Find where the given text appears and provide that cell's center as (X, Y) coordinate. 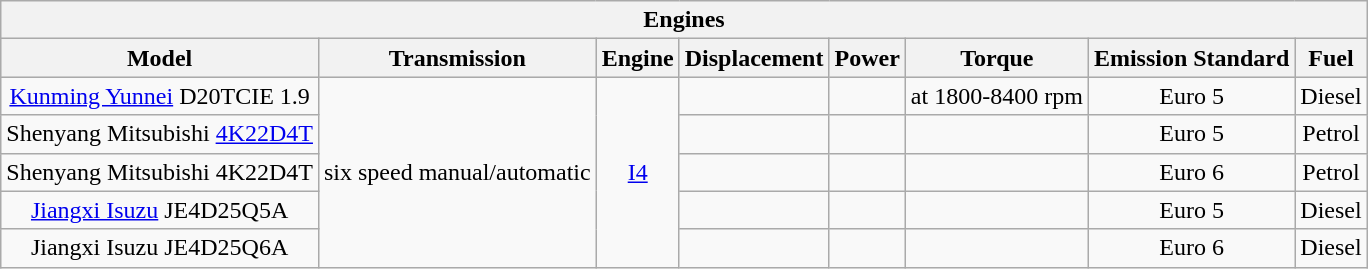
Emission Standard (1191, 58)
Torque (996, 58)
Engines (684, 20)
six speed manual/automatic (457, 172)
Kunming Yunnei D20TCIE 1.9 (160, 96)
Power (867, 58)
Jiangxi Isuzu JE4D25Q6A (160, 248)
Fuel (1331, 58)
Transmission (457, 58)
Model (160, 58)
Jiangxi Isuzu JE4D25Q5A (160, 210)
at 1800-8400 rpm (996, 96)
Engine (638, 58)
Displacement (754, 58)
I4 (638, 172)
